From the cell containing the given text, extract its center point as (X, Y) coordinate. 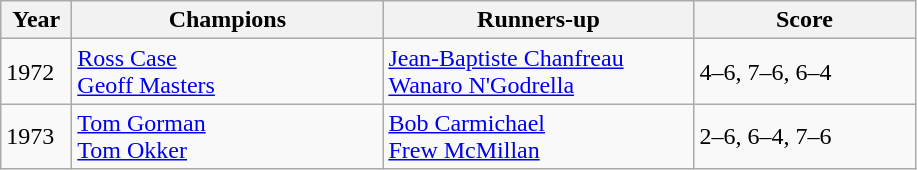
1973 (36, 136)
Score (804, 20)
Runners-up (538, 20)
Jean-Baptiste Chanfreau Wanaro N'Godrella (538, 72)
Tom Gorman Tom Okker (228, 136)
4–6, 7–6, 6–4 (804, 72)
1972 (36, 72)
Champions (228, 20)
Year (36, 20)
2–6, 6–4, 7–6 (804, 136)
Bob Carmichael Frew McMillan (538, 136)
Ross Case Geoff Masters (228, 72)
